Capture the cell that displays the provided text and extract its (X, Y) central coordinate. 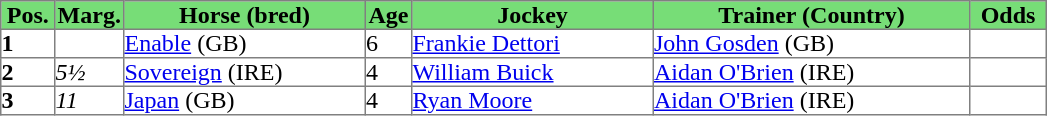
Horse (bred) (245, 15)
Age (388, 15)
5½ (90, 72)
Ryan Moore (533, 100)
Frankie Dettori (533, 43)
Japan (GB) (245, 100)
11 (90, 100)
Jockey (533, 15)
Enable (GB) (245, 43)
Trainer (Country) (811, 15)
3 (28, 100)
Pos. (28, 15)
William Buick (533, 72)
2 (28, 72)
Odds (1008, 15)
1 (28, 43)
6 (388, 43)
Sovereign (IRE) (245, 72)
John Gosden (GB) (811, 43)
Marg. (90, 15)
